Scan for the cell matching the given text and deliver its [x, y] coordinate at center. 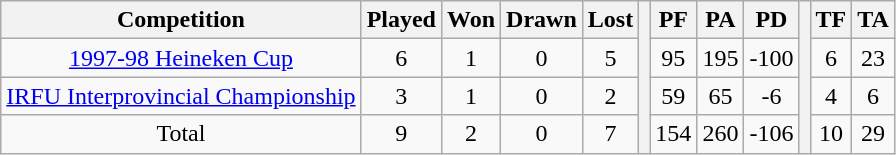
29 [874, 134]
23 [874, 58]
Played [401, 20]
Won [470, 20]
154 [674, 134]
Competition [181, 20]
95 [674, 58]
5 [610, 58]
10 [831, 134]
Drawn [542, 20]
7 [610, 134]
PD [772, 20]
Lost [610, 20]
260 [720, 134]
IRFU Interprovincial Championship [181, 96]
9 [401, 134]
-106 [772, 134]
PF [674, 20]
-100 [772, 58]
59 [674, 96]
TF [831, 20]
TA [874, 20]
4 [831, 96]
65 [720, 96]
3 [401, 96]
PA [720, 20]
Total [181, 134]
1997-98 Heineken Cup [181, 58]
-6 [772, 96]
195 [720, 58]
